Scan for the cell matching the given text and deliver its [x, y] coordinate at center. 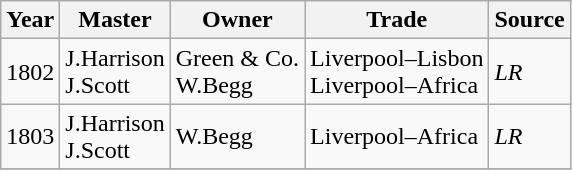
1803 [30, 136]
Master [115, 20]
Year [30, 20]
Trade [397, 20]
W.Begg [237, 136]
Liverpool–Africa [397, 136]
Green & Co.W.Begg [237, 72]
1802 [30, 72]
Source [530, 20]
Owner [237, 20]
Liverpool–LisbonLiverpool–Africa [397, 72]
